Return (x, y) of the center of cell containing provided text 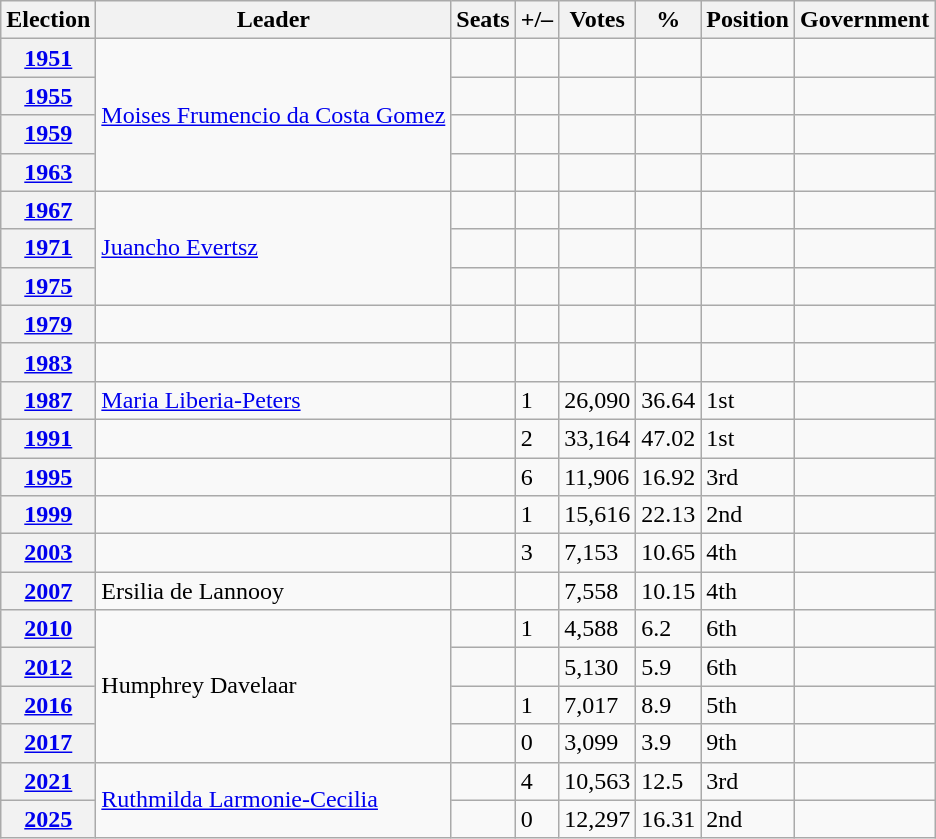
Leader (274, 20)
2 (536, 438)
47.02 (668, 438)
10,563 (598, 781)
Government (865, 20)
2017 (48, 743)
Maria Liberia-Peters (274, 400)
Votes (598, 20)
12.5 (668, 781)
1995 (48, 477)
1971 (48, 248)
1955 (48, 96)
12,297 (598, 819)
5th (748, 705)
10.65 (668, 553)
6 (536, 477)
+/– (536, 20)
Ersilia de Lannooy (274, 591)
33,164 (598, 438)
2021 (48, 781)
5.9 (668, 667)
3,099 (598, 743)
1975 (48, 286)
Ruthmilda Larmonie-Cecilia (274, 800)
1987 (48, 400)
9th (748, 743)
1951 (48, 58)
1999 (48, 515)
16.92 (668, 477)
Position (748, 20)
1963 (48, 172)
1991 (48, 438)
22.13 (668, 515)
Seats (483, 20)
8.9 (668, 705)
26,090 (598, 400)
15,616 (598, 515)
7,558 (598, 591)
2025 (48, 819)
3 (536, 553)
10.15 (668, 591)
5,130 (598, 667)
2007 (48, 591)
3.9 (668, 743)
7,153 (598, 553)
% (668, 20)
1967 (48, 210)
1959 (48, 134)
2010 (48, 629)
Juancho Evertsz (274, 248)
11,906 (598, 477)
2012 (48, 667)
4,588 (598, 629)
1983 (48, 362)
16.31 (668, 819)
1979 (48, 324)
2016 (48, 705)
Moises Frumencio da Costa Gomez (274, 115)
2003 (48, 553)
Humphrey Davelaar (274, 686)
4 (536, 781)
Election (48, 20)
36.64 (668, 400)
7,017 (598, 705)
6.2 (668, 629)
